Pinpoint the cell where the given text exists, returning its [x, y] midpoint coordinate. 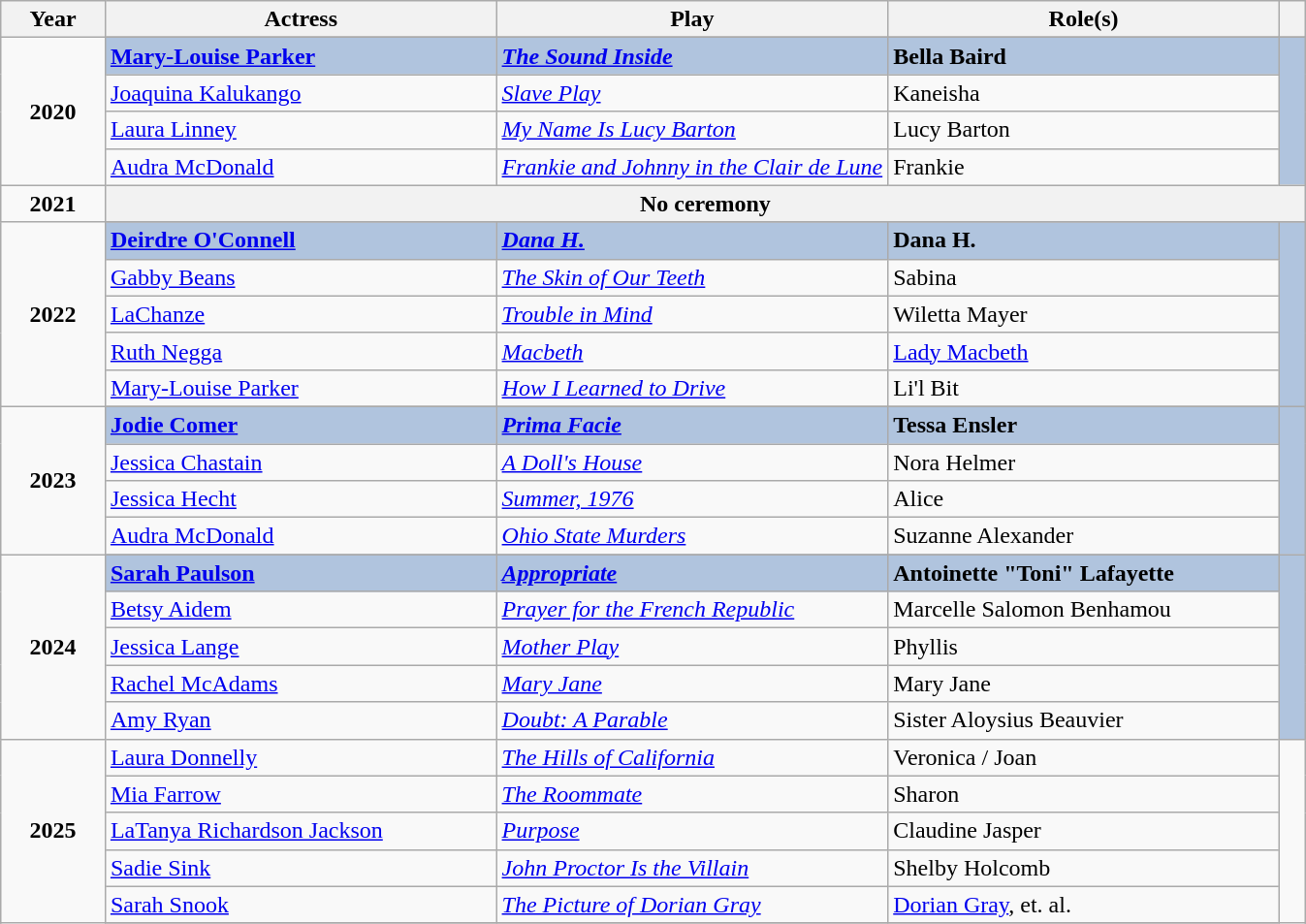
Prima Facie [692, 425]
Prayer for the French Republic [692, 610]
The Skin of Our Teeth [692, 277]
Play [692, 19]
Joaquina Kalukango [301, 93]
LaTanya Richardson Jackson [301, 831]
The Hills of California [692, 757]
Lucy Barton [1084, 130]
Sarah Paulson [301, 573]
Jessica Hecht [301, 499]
Li'l Bit [1084, 388]
Mia Farrow [301, 794]
Kaneisha [1084, 93]
Doubt: A Parable [692, 720]
Frankie and Johnny in the Clair de Lune [692, 167]
Appropriate [692, 573]
Laura Donnelly [301, 757]
Antoinette "Toni" Lafayette [1084, 573]
Shelby Holcomb [1084, 868]
Lady Macbeth [1084, 351]
Purpose [692, 831]
A Doll's House [692, 462]
2022 [53, 314]
Veronica / Joan [1084, 757]
Suzanne Alexander [1084, 536]
Jessica Lange [301, 647]
Ohio State Murders [692, 536]
Sadie Sink [301, 868]
Jessica Chastain [301, 462]
John Proctor Is the Villain [692, 868]
2023 [53, 480]
Tessa Ensler [1084, 425]
The Roommate [692, 794]
Sabina [1084, 277]
Amy Ryan [301, 720]
Ruth Negga [301, 351]
Nora Helmer [1084, 462]
Role(s) [1084, 19]
2025 [53, 831]
Summer, 1976 [692, 499]
2020 [53, 112]
Marcelle Salomon Benhamou [1084, 610]
Rachel McAdams [301, 684]
No ceremony [705, 204]
Trouble in Mind [692, 314]
Dorian Gray, et. al. [1084, 905]
Frankie [1084, 167]
Deirdre O'Connell [301, 240]
Slave Play [692, 93]
My Name Is Lucy Barton [692, 130]
Jodie Comer [301, 425]
Alice [1084, 499]
Sharon [1084, 794]
How I Learned to Drive [692, 388]
Betsy Aidem [301, 610]
Mother Play [692, 647]
2024 [53, 647]
Laura Linney [301, 130]
Gabby Beans [301, 277]
Sister Aloysius Beauvier [1084, 720]
The Sound Inside [692, 56]
Macbeth [692, 351]
The Picture of Dorian Gray [692, 905]
Phyllis [1084, 647]
Year [53, 19]
Sarah Snook [301, 905]
Bella Baird [1084, 56]
Actress [301, 19]
Claudine Jasper [1084, 831]
2021 [53, 204]
Wiletta Mayer [1084, 314]
LaChanze [301, 314]
